Capture the cell that displays the provided text and extract its [x, y] central coordinate. 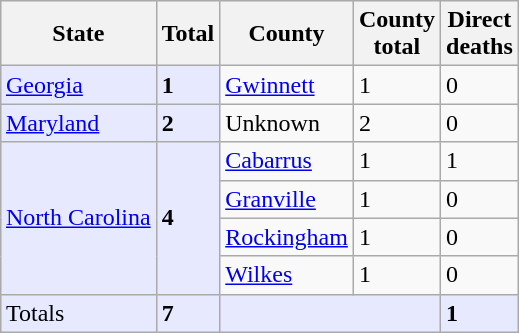
Georgia [78, 85]
Total [188, 34]
Cabarrus [287, 161]
North Carolina [78, 218]
Rockingham [287, 237]
Countytotal [396, 34]
Granville [287, 199]
Unknown [287, 123]
Totals [78, 313]
Directdeaths [480, 34]
7 [188, 313]
State [78, 34]
Gwinnett [287, 85]
Maryland [78, 123]
Wilkes [287, 275]
County [287, 34]
4 [188, 218]
